Provide the [x, y] coordinate of the cell's center where the given text is located.  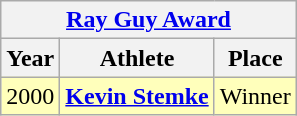
Kevin Stemke [137, 96]
2000 [30, 96]
Place [255, 58]
Athlete [137, 58]
Ray Guy Award [149, 20]
Winner [255, 96]
Year [30, 58]
